From the cell containing the given text, extract its center point as (x, y) coordinate. 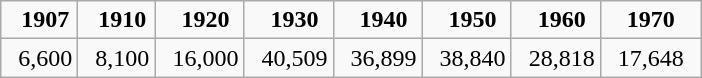
1950 (466, 20)
17,648 (650, 58)
1930 (288, 20)
40,509 (288, 58)
1920 (200, 20)
38,840 (466, 58)
36,899 (378, 58)
28,818 (556, 58)
1907 (40, 20)
1940 (378, 20)
1960 (556, 20)
6,600 (40, 58)
8,100 (116, 58)
1910 (116, 20)
1970 (650, 20)
16,000 (200, 58)
